Determine the (x, y) coordinate at the center of the cell enclosing the given text.  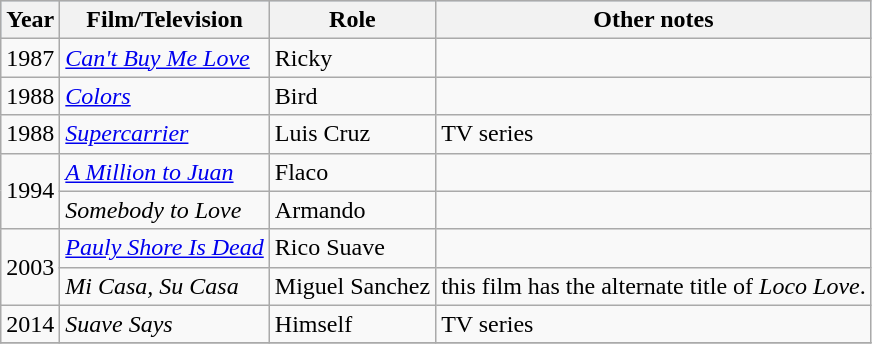
Film/Television (164, 20)
Ricky (352, 58)
this film has the alternate title of Loco Love. (654, 286)
2003 (30, 267)
Mi Casa, Su Casa (164, 286)
Suave Says (164, 324)
Colors (164, 96)
Somebody to Love (164, 210)
Armando (352, 210)
Year (30, 20)
Role (352, 20)
Can't Buy Me Love (164, 58)
Supercarrier (164, 134)
Flaco (352, 172)
Himself (352, 324)
Other notes (654, 20)
Luis Cruz (352, 134)
1987 (30, 58)
Miguel Sanchez (352, 286)
Bird (352, 96)
2014 (30, 324)
A Million to Juan (164, 172)
1994 (30, 191)
Pauly Shore Is Dead (164, 248)
Rico Suave (352, 248)
